For the text-containing cell, return its midpoint in [x, y] coordinate format. 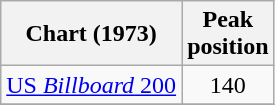
US Billboard 200 [92, 85]
Peakposition [228, 34]
140 [228, 85]
Chart (1973) [92, 34]
